Provide the (X, Y) coordinate of the cell's center where the given text is located.  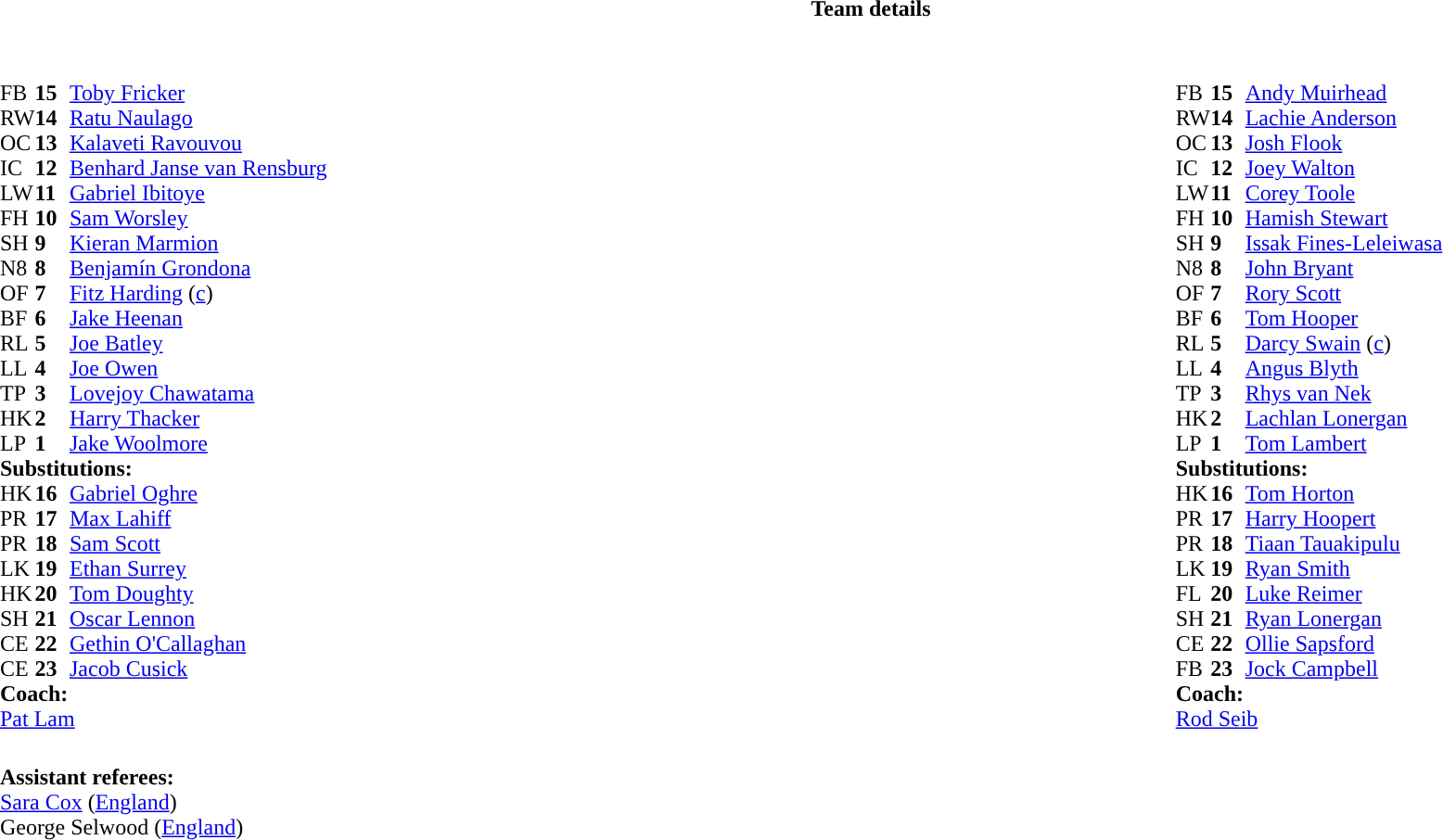
Rhys van Nek (1345, 393)
Corey Toole (1345, 193)
Harry Hoopert (1345, 519)
Jock Campbell (1345, 669)
Jake Heenan (198, 319)
Rod Seib (1309, 719)
Joe Batley (198, 343)
Ethan Surrey (198, 569)
Sam Scott (198, 543)
Kalaveti Ravouvou (198, 143)
Tom Doughty (198, 593)
Oscar Lennon (198, 619)
Ryan Smith (1345, 569)
Tom Lambert (1345, 443)
Benjamín Grondona (198, 269)
Joe Owen (198, 369)
Rory Scott (1345, 293)
Pat Lam (163, 719)
Jake Woolmore (198, 443)
Ratu Naulago (198, 119)
John Bryant (1345, 269)
FL (1194, 593)
Ryan Lonergan (1345, 619)
Lachlan Lonergan (1345, 419)
Lachie Anderson (1345, 119)
Tiaan Tauakipulu (1345, 543)
Gabriel Oghre (198, 493)
Max Lahiff (198, 519)
Gabriel Ibitoye (198, 193)
Ollie Sapsford (1345, 643)
Joey Walton (1345, 169)
Angus Blyth (1345, 369)
Tom Hooper (1345, 319)
Kieran Marmion (198, 243)
Luke Reimer (1345, 593)
Hamish Stewart (1345, 219)
Andy Muirhead (1345, 93)
Darcy Swain (c) (1345, 343)
Harry Thacker (198, 419)
Jacob Cusick (198, 669)
Tom Horton (1345, 493)
Josh Flook (1345, 143)
Fitz Harding (c) (198, 293)
Toby Fricker (198, 93)
Lovejoy Chawatama (198, 393)
Benhard Janse van Rensburg (198, 169)
Gethin O'Callaghan (198, 643)
Sam Worsley (198, 219)
Issak Fines-Leleiwasa (1345, 243)
